Locate the cell with the specified text and output its (X, Y) center coordinate. 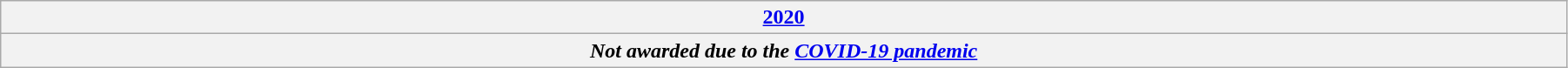
Not awarded due to the COVID-19 pandemic (784, 51)
2020 (784, 17)
